Search for the cell housing the specified text and yield its (x, y) center coordinate. 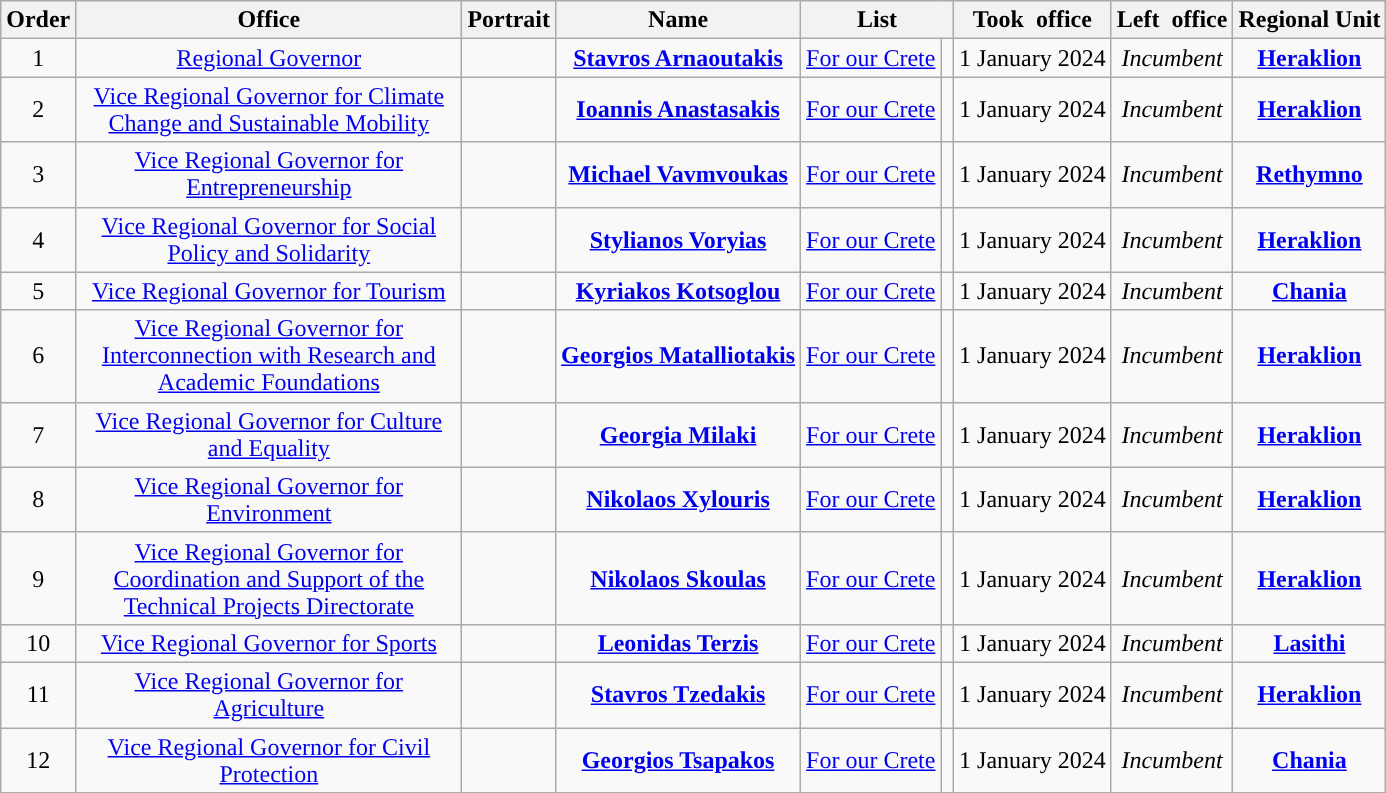
7 (38, 434)
List (878, 20)
Regional Governor (269, 58)
1 (38, 58)
Vice Regional Governor for Coordination and Support of the Technical Projects Directorate (269, 578)
Stylianos Voryias (678, 240)
Georgia Milaki (678, 434)
Vice Regional Governor for Culture and Equality (269, 434)
Portrait (509, 20)
12 (38, 760)
3 (38, 174)
Regional Unit (1310, 20)
Georgios Matalliotakis (678, 356)
Kyriakos Kotsoglou (678, 291)
Vice Regional Governor for Environment (269, 500)
Georgios Tsapakos (678, 760)
Vice Regional Governor for Sports (269, 643)
Stavros Arnaoutakis (678, 58)
Left office (1172, 20)
Vice Regional Governor for Climate Change and Sustainable Mobility (269, 110)
Vice Regional Governor for Entrepreneurship (269, 174)
Vice Regional Governor for Social Policy and Solidarity (269, 240)
8 (38, 500)
Stavros Tzedakis (678, 694)
4 (38, 240)
Vice Regional Governor for Interconnection with Research and Academic Foundations (269, 356)
Name (678, 20)
11 (38, 694)
Lasithi (1310, 643)
Office (269, 20)
Took office (1033, 20)
Ioannis Anastasakis (678, 110)
Leonidas Terzis (678, 643)
Rethymno (1310, 174)
9 (38, 578)
Michael Vavmvoukas (678, 174)
Vice Regional Governor for Tourism (269, 291)
Order (38, 20)
2 (38, 110)
Nikolaos Xylouris (678, 500)
5 (38, 291)
6 (38, 356)
Nikolaos Skoulas (678, 578)
Vice Regional Governor for Agriculture (269, 694)
10 (38, 643)
Vice Regional Governor for Civil Protection (269, 760)
